Find where the given text appears and provide that cell's center as (x, y) coordinate. 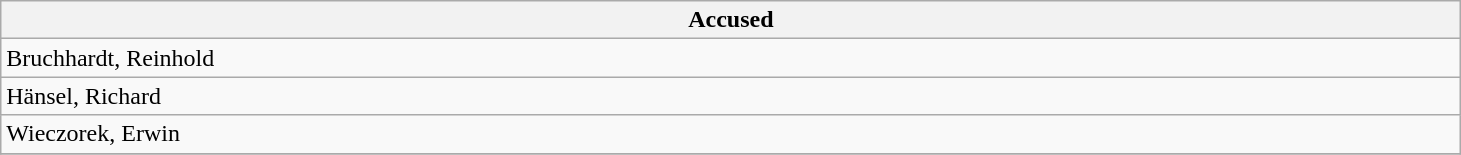
Wieczorek, Erwin (731, 134)
Bruchhardt, Reinhold (731, 58)
Accused (731, 20)
Hänsel, Richard (731, 96)
